Extract the [X, Y] coordinate from the center of the cell holding the provided text.  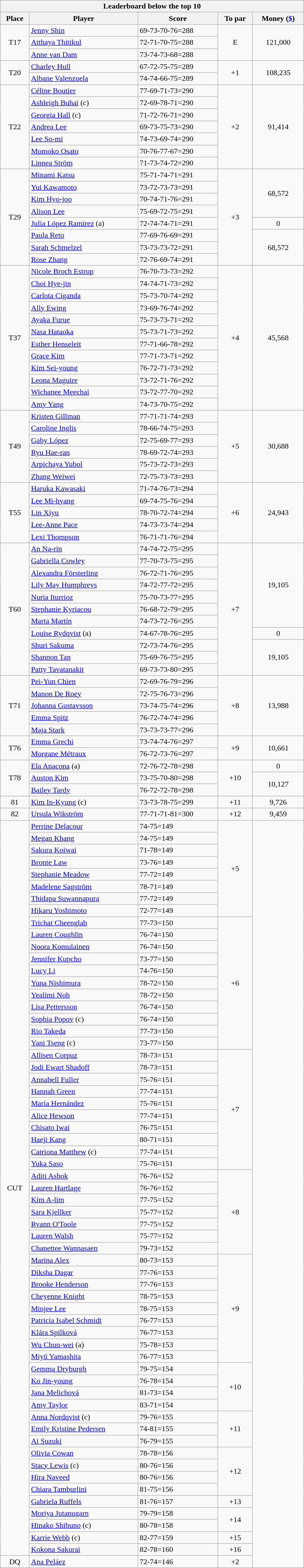
Chiara Tamburlini [84, 1489]
Paula Reto [84, 235]
Moriya Jutanugarn [84, 1514]
13,988 [278, 705]
An Na-rin [84, 549]
73-72-71-76=292 [178, 380]
+16 [235, 1550]
Perrine Delacour [84, 826]
Lauren Hartlage [84, 1188]
81 [15, 802]
70-76-77-67=290 [178, 151]
76-79=155 [178, 1441]
78-69-72-74=293 [178, 452]
Lee Mi-hyang [84, 500]
Anna Nordqvist (c) [84, 1417]
79-75=154 [178, 1369]
Ela Anacona (a) [84, 766]
74-73-72-76=295 [178, 621]
Julia López Ramirez (a) [84, 223]
Amy Yang [84, 404]
Trichat Cheenglab [84, 923]
Jana Melichová [84, 1393]
Klára Spilková [84, 1333]
Caroline Inglis [84, 428]
Céline Boutier [84, 91]
Andrea Lee [84, 127]
79-73=152 [178, 1248]
Gaby López [84, 440]
73-69-76-74=292 [178, 308]
80-78=158 [178, 1526]
Lily May Humphreys [84, 585]
74-72-77-72=295 [178, 585]
73-74-74-76=297 [178, 742]
69-73-75-73=290 [178, 127]
Lexi Thompson [84, 537]
Money ($) [278, 18]
75-69-76-75=295 [178, 657]
75-69-72-75=291 [178, 211]
76-70-73-73=292 [178, 271]
Esther Henseleit [84, 344]
71-74-76-73=294 [178, 488]
T55 [15, 513]
Shannon Tan [84, 657]
71-72-76-71=290 [178, 115]
Minjee Lee [84, 1309]
73-74-73-68=288 [178, 54]
T20 [15, 73]
Linnea Ström [84, 163]
Bronte Law [84, 862]
T60 [15, 609]
Jodi Ewart Shadoff [84, 1067]
Wichanee Meechai [84, 392]
Megan Khang [84, 838]
Lucy Li [84, 971]
72-76-72-78=298 [178, 766]
72-77=149 [178, 910]
72-69-76-79=296 [178, 681]
Alison Lee [84, 211]
Place [15, 18]
74-74-66-75=289 [178, 79]
Wu Chun-wei (a) [84, 1345]
75-73-70-74=292 [178, 296]
72-75-69-77=293 [178, 440]
Morgane Métraux [84, 754]
Stephanie Kyriacou [84, 609]
Georgia Hall (c) [84, 115]
Nasa Hataoka [84, 332]
+15 [235, 1538]
Madelene Sagström [84, 886]
74-67-78-76=295 [178, 633]
76-72-73-76=297 [178, 754]
74-81=155 [178, 1429]
79-76=155 [178, 1417]
CUT [15, 1188]
Leona Maguire [84, 380]
73-76=149 [178, 862]
73-72-77-70=292 [178, 392]
T78 [15, 778]
Player [84, 18]
77-71-66-78=292 [178, 344]
Thidapa Suwannapura [84, 898]
Kristen Gillman [84, 416]
Ko Jin-young [84, 1381]
Kim Sei-young [84, 368]
76-72-71-73=292 [178, 368]
Gabriella Cowley [84, 561]
78-71=149 [178, 886]
Alice Hewson [84, 1115]
Gemma Dryburgh [84, 1369]
Sarah Schmelzel [84, 247]
Hira Naveed [84, 1477]
Manon De Roey [84, 693]
Hannah Green [84, 1091]
72-71-70-75=288 [178, 42]
108,235 [278, 73]
Lee So-mi [84, 139]
82-77=159 [178, 1538]
Haruka Kawasaki [84, 488]
74-74-72-75=295 [178, 549]
Leaderboard below the top 10 [152, 6]
Alexandra Försterling [84, 573]
72-74=146 [178, 1562]
77-71-71-81=300 [178, 814]
9,459 [278, 814]
Catriona Matthew (c) [84, 1152]
Rio Takeda [84, 1031]
76-72-71-76=295 [178, 573]
72-73-74-76=295 [178, 645]
Zhang Weiwei [84, 476]
69-74-75-76=294 [178, 500]
Pei-Yun Chien [84, 681]
76-78=154 [178, 1381]
75-73-72-73=293 [178, 464]
Nicole Broch Estrup [84, 271]
81-76=157 [178, 1501]
Nuria Iturrioz [84, 597]
72-75-76-73=296 [178, 693]
Yuka Saso [84, 1164]
Hikaru Yoshimoto [84, 910]
78-78=156 [178, 1453]
+4 [235, 338]
Albane Valenzuela [84, 79]
82-78=160 [178, 1550]
77-69-71-73=290 [178, 91]
T71 [15, 705]
Yuna Nishimura [84, 983]
Ashleigh Buhai (c) [84, 103]
E [235, 42]
76-72-74-74=296 [178, 717]
74-76=150 [178, 971]
+3 [235, 217]
Score [178, 18]
76-72-72-78=298 [178, 790]
Cheyenne Knight [84, 1296]
Lin Xiyu [84, 513]
75-70-73-77=295 [178, 597]
Emma Spitz [84, 717]
T76 [15, 748]
Rose Zhang [84, 259]
María Hernández [84, 1103]
Louise Rydqvist (a) [84, 633]
73-75-70-80=298 [178, 778]
77-69-76-69=291 [178, 235]
70-74-71-76=291 [178, 199]
Gabriela Ruffels [84, 1501]
Diksha Dagar [84, 1272]
Auston Kim [84, 778]
80-71=151 [178, 1140]
Johanna Gustavsson [84, 705]
Shuri Sakuma [84, 645]
Karrie Webb (c) [84, 1538]
Jennifer Kupcho [84, 959]
77-70-73-75=295 [178, 561]
76-75=151 [178, 1128]
Momoko Osato [84, 151]
73-73-78-75=299 [178, 802]
69-73-70-76=288 [178, 30]
To par [235, 18]
Lee-Anne Pace [84, 525]
Yui Kawamoto [84, 187]
Arpichaya Yubol [84, 464]
74-73-73-74=294 [178, 525]
73-74-75-74=296 [178, 705]
T29 [15, 217]
77-71-71-74=293 [178, 416]
Emma Grechi [84, 742]
Ai Suzuki [84, 1441]
Choi Hye-jin [84, 284]
69-73-73-80=295 [178, 669]
67-72-75-75=289 [178, 67]
+13 [235, 1501]
Amy Taylor [84, 1405]
Ursula Wikström [84, 814]
71-78=149 [178, 850]
72-74-74-71=291 [178, 223]
91,414 [278, 127]
79-79=158 [178, 1514]
72-76-69-74=291 [178, 259]
Kim A-lim [84, 1200]
Sakura Koiwai [84, 850]
T22 [15, 127]
Ayaka Furue [84, 320]
75-73-73-71=292 [178, 320]
Patricia Isabel Schmidt [84, 1321]
Jenny Shin [84, 30]
+1 [235, 73]
Lauren Walsh [84, 1236]
Annabell Fuller [84, 1079]
Grace Kim [84, 356]
45,568 [278, 338]
82 [15, 814]
T49 [15, 446]
Lisa Pettersson [84, 1007]
75-71-74-71=291 [178, 175]
Yani Tseng (c) [84, 1043]
75-73-71-73=292 [178, 332]
Minami Katsu [84, 175]
Noora Komulainen [84, 947]
Yealimi Noh [84, 995]
78-70-72-74=294 [178, 513]
Sophia Popov (c) [84, 1019]
Ally Ewing [84, 308]
Carlota Ciganda [84, 296]
83-71=154 [178, 1405]
75-78=153 [178, 1345]
78-66-74-75=293 [178, 428]
Allisen Corpuz [84, 1055]
81-73=154 [178, 1393]
T37 [15, 338]
74-73-69-74=290 [178, 139]
Kokona Sakurai [84, 1550]
Chisato Iwai [84, 1128]
Anne van Dam [84, 54]
Lauren Coughlin [84, 935]
76-71-71-76=294 [178, 537]
Miyū Yamashita [84, 1357]
73-73-73-77=296 [178, 730]
80-73=153 [178, 1260]
Chanettee Wannasaen [84, 1248]
73-72-73-73=291 [178, 187]
Stephanie Meadow [84, 874]
DQ [15, 1562]
Olivia Cowan [84, 1453]
9,726 [278, 802]
76-68-72-79=295 [178, 609]
Charley Hull [84, 67]
72-69-78-71=290 [178, 103]
77-71-73-71=292 [178, 356]
Ana Peláez [84, 1562]
30,688 [278, 446]
74-74-71-73=292 [178, 284]
121,000 [278, 42]
Brooke Henderson [84, 1284]
Patty Tavatanakit [84, 669]
Sara Kjellker [84, 1212]
Atthaya Thitikul [84, 42]
T17 [15, 42]
10,127 [278, 784]
73-73-73-72=291 [178, 247]
Kim Hyo-joo [84, 199]
10,661 [278, 748]
Ryu Hae-ran [84, 452]
Marina Alex [84, 1260]
+14 [235, 1520]
81-75=156 [178, 1489]
71-73-74-72=290 [178, 163]
Emily Kristine Pedersen [84, 1429]
Stacy Lewis (c) [84, 1465]
Kim In-Kyung (c) [84, 802]
Bailey Tardy [84, 790]
Ryann O'Toole [84, 1224]
Aditi Ashok [84, 1176]
24,943 [278, 513]
74-73-70-75=292 [178, 404]
Marta Martín [84, 621]
Hinako Shibuno (c) [84, 1526]
Maja Stark [84, 730]
Haeji Kang [84, 1140]
72-75-73-73=293 [178, 476]
